Provide the [X, Y] coordinate of the cell's center where the given text is located.  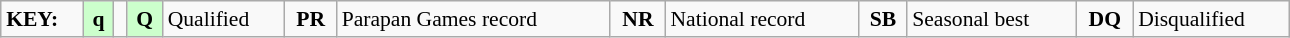
National record [762, 19]
KEY: [42, 19]
DQ [1104, 19]
Parapan Games record [474, 19]
q [98, 19]
Q [145, 19]
SB [884, 19]
NR [638, 19]
PR [311, 19]
Disqualified [1211, 19]
Seasonal best [992, 19]
Qualified [224, 19]
